Output the [x, y] coordinate of the center of the cell containing the given text.  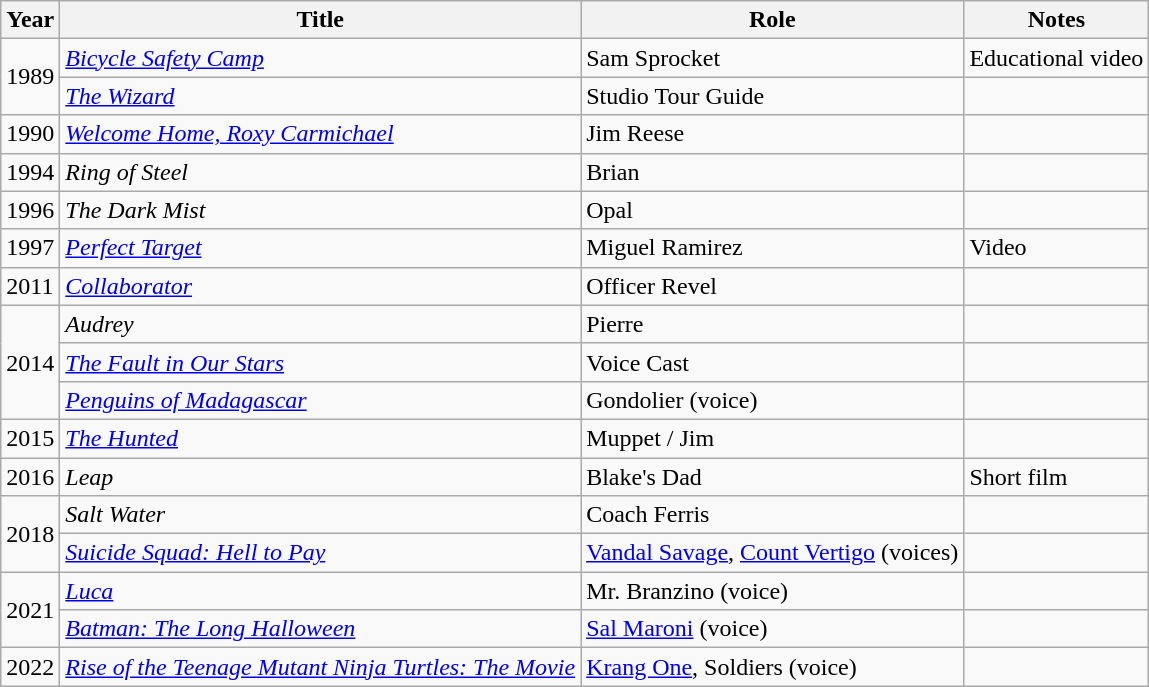
Brian [772, 172]
Collaborator [320, 286]
Suicide Squad: Hell to Pay [320, 553]
2018 [30, 534]
1989 [30, 77]
Rise of the Teenage Mutant Ninja Turtles: The Movie [320, 667]
1997 [30, 248]
Short film [1056, 477]
1994 [30, 172]
Batman: The Long Halloween [320, 629]
Pierre [772, 324]
2011 [30, 286]
1996 [30, 210]
Sam Sprocket [772, 58]
Muppet / Jim [772, 438]
Vandal Savage, Count Vertigo (voices) [772, 553]
Notes [1056, 20]
Year [30, 20]
Role [772, 20]
Salt Water [320, 515]
Miguel Ramirez [772, 248]
Coach Ferris [772, 515]
The Wizard [320, 96]
The Dark Mist [320, 210]
Sal Maroni (voice) [772, 629]
Gondolier (voice) [772, 400]
Video [1056, 248]
The Hunted [320, 438]
Luca [320, 591]
Title [320, 20]
The Fault in Our Stars [320, 362]
Welcome Home, Roxy Carmichael [320, 134]
Penguins of Madagascar [320, 400]
Jim Reese [772, 134]
2021 [30, 610]
2014 [30, 362]
Mr. Branzino (voice) [772, 591]
Officer Revel [772, 286]
Ring of Steel [320, 172]
2015 [30, 438]
Opal [772, 210]
Leap [320, 477]
2016 [30, 477]
Educational video [1056, 58]
Bicycle Safety Camp [320, 58]
1990 [30, 134]
2022 [30, 667]
Krang One, Soldiers (voice) [772, 667]
Blake's Dad [772, 477]
Voice Cast [772, 362]
Audrey [320, 324]
Studio Tour Guide [772, 96]
Perfect Target [320, 248]
